From the cell containing the given text, extract its center point as (X, Y) coordinate. 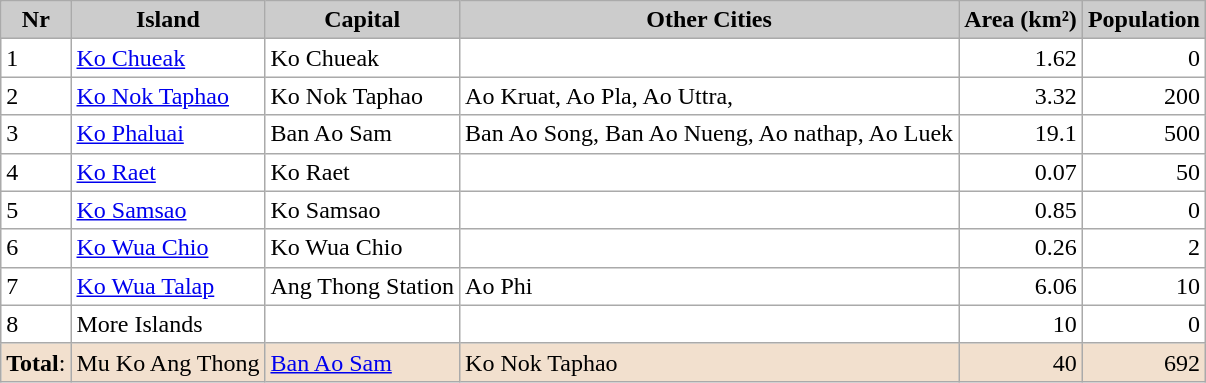
200 (1144, 96)
Other Cities (710, 20)
Mu Ko Ang Thong (168, 362)
Nr (36, 20)
6 (36, 248)
Ban Ao Song, Ban Ao Nueng, Ao nathap, Ao Luek (710, 134)
500 (1144, 134)
Area (km²) (1021, 20)
1.62 (1021, 58)
Ko Wua Talap (168, 286)
8 (36, 324)
0.26 (1021, 248)
7 (36, 286)
Total: (36, 362)
Ao Kruat, Ao Pla, Ao Uttra, (710, 96)
Ao Phi (710, 286)
Capital (362, 20)
692 (1144, 362)
1 (36, 58)
0.85 (1021, 210)
Population (1144, 20)
40 (1021, 362)
4 (36, 172)
5 (36, 210)
6.06 (1021, 286)
0.07 (1021, 172)
Ko Phaluai (168, 134)
3.32 (1021, 96)
50 (1144, 172)
19.1 (1021, 134)
Ang Thong Station (362, 286)
3 (36, 134)
More Islands (168, 324)
Island (168, 20)
